Locate the cell with the specified text and output its (X, Y) center coordinate. 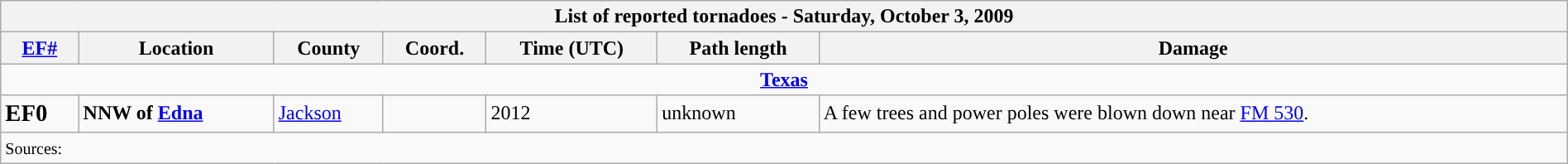
EF# (40, 48)
unknown (738, 113)
County (328, 48)
2012 (572, 113)
Path length (738, 48)
Location (176, 48)
Jackson (328, 113)
Texas (784, 80)
A few trees and power poles were blown down near FM 530. (1193, 113)
Coord. (435, 48)
EF0 (40, 113)
Time (UTC) (572, 48)
Damage (1193, 48)
List of reported tornadoes - Saturday, October 3, 2009 (784, 17)
NNW of Edna (176, 113)
Sources: (784, 147)
